Pinpoint the cell where the given text exists, returning its (x, y) midpoint coordinate. 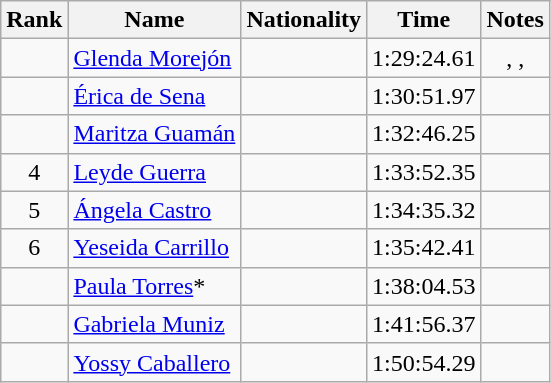
1:38:04.53 (424, 286)
1:34:35.32 (424, 210)
Nationality (304, 20)
1:41:56.37 (424, 324)
Leyde Guerra (154, 172)
1:50:54.29 (424, 362)
1:30:51.97 (424, 96)
5 (34, 210)
Yeseida Carrillo (154, 248)
Name (154, 20)
Gabriela Muniz (154, 324)
4 (34, 172)
1:29:24.61 (424, 58)
Glenda Morejón (154, 58)
1:33:52.35 (424, 172)
Time (424, 20)
1:32:46.25 (424, 134)
Maritza Guamán (154, 134)
Yossy Caballero (154, 362)
Rank (34, 20)
Ángela Castro (154, 210)
6 (34, 248)
1:35:42.41 (424, 248)
Érica de Sena (154, 96)
, , (515, 58)
Paula Torres* (154, 286)
Notes (515, 20)
